Identify which cell holds the provided text, then report its [X, Y] central coordinate. 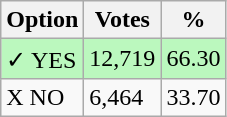
% [194, 20]
X NO [42, 97]
66.30 [194, 59]
12,719 [122, 59]
33.70 [194, 97]
6,464 [122, 97]
Option [42, 20]
✓ YES [42, 59]
Votes [122, 20]
